Return the [x, y] coordinate for the center point of the cell that contains the specified text.  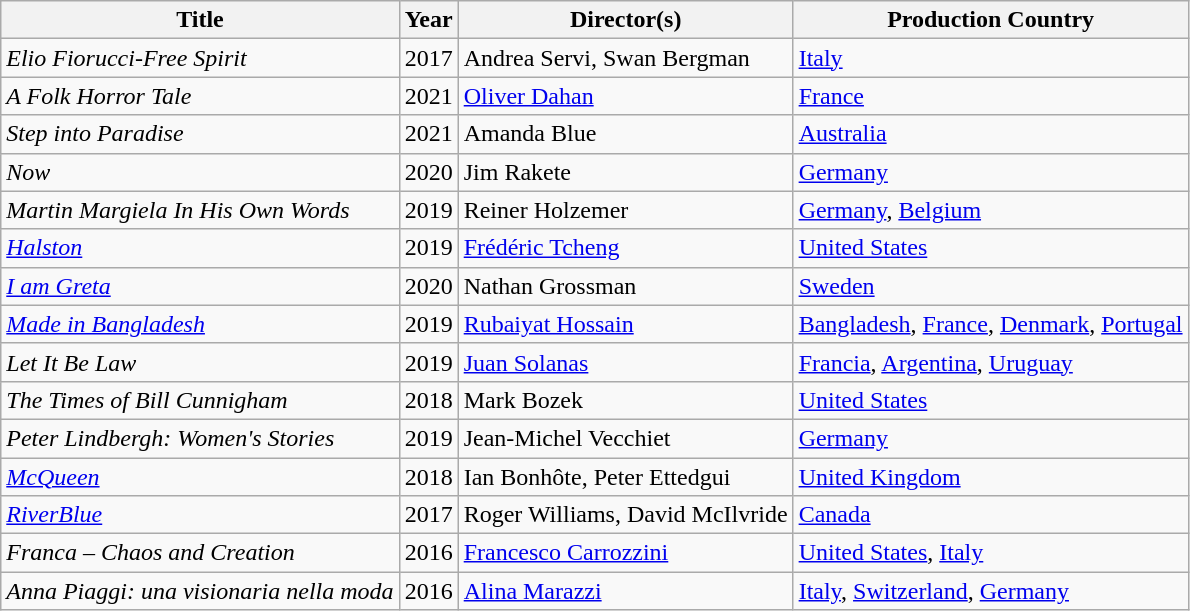
Made in Bangladesh [200, 324]
Jim Rakete [626, 172]
France [990, 96]
Halston [200, 248]
Roger Williams, David McIlvride [626, 515]
Alina Marazzi [626, 591]
Australia [990, 134]
Jean-Michel Vecchiet [626, 438]
Francesco Carrozzini [626, 553]
Title [200, 20]
Year [428, 20]
Step into Paradise [200, 134]
Amanda Blue [626, 134]
I am Greta [200, 286]
Let It Be Law [200, 362]
Bangladesh, France, Denmark, Portugal [990, 324]
Italy, Switzerland, Germany [990, 591]
Ian Bonhôte, Peter Ettedgui [626, 477]
RiverBlue [200, 515]
Germany, Belgium [990, 210]
Italy [990, 58]
Andrea Servi, Swan Bergman [626, 58]
Juan Solanas [626, 362]
United Kingdom [990, 477]
Mark Bozek [626, 400]
Peter Lindbergh: Women's Stories [200, 438]
Martin Margiela In His Own Words [200, 210]
Nathan Grossman [626, 286]
Canada [990, 515]
A Folk Horror Tale [200, 96]
Oliver Dahan [626, 96]
Frédéric Tcheng [626, 248]
Anna Piaggi: una visionaria nella moda [200, 591]
Now [200, 172]
Reiner Holzemer [626, 210]
The Times of Bill Cunnigham [200, 400]
Production Country [990, 20]
Sweden [990, 286]
Director(s) [626, 20]
McQueen [200, 477]
Francia, Argentina, Uruguay [990, 362]
United States, Italy [990, 553]
Franca – Chaos and Creation [200, 553]
Rubaiyat Hossain [626, 324]
Elio Fiorucci-Free Spirit [200, 58]
